Find where the given text appears and provide that cell's center as [x, y] coordinate. 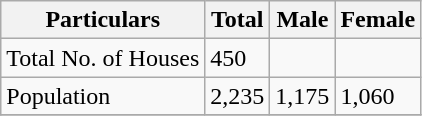
450 [238, 58]
Population [103, 96]
Male [302, 20]
Female [378, 20]
2,235 [238, 96]
Total No. of Houses [103, 58]
Particulars [103, 20]
1,175 [302, 96]
1,060 [378, 96]
Total [238, 20]
